From the cell containing the given text, extract its center point as (x, y) coordinate. 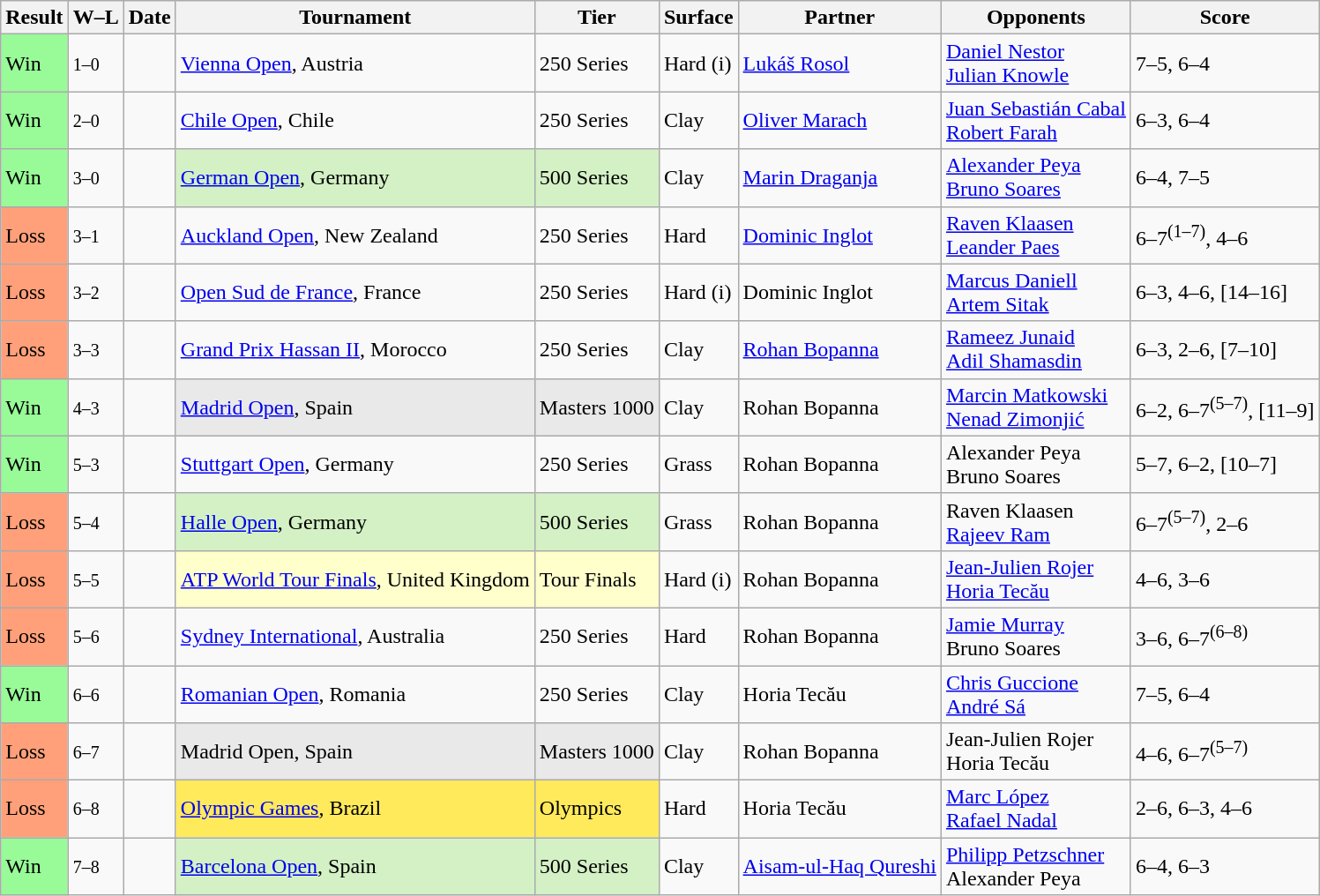
Opponents (1035, 18)
2–6, 6–3, 4–6 (1224, 810)
Grand Prix Hassan II, Morocco (354, 349)
Score (1224, 18)
Surface (698, 18)
Marcin Matkowski Nenad Zimonjić (1035, 407)
Halle Open, Germany (354, 522)
6–4, 7–5 (1224, 178)
Tour Finals (596, 579)
Result (34, 18)
6–6 (95, 693)
6–3, 4–6, [14–16] (1224, 293)
4–3 (95, 407)
6–3, 6–4 (1224, 120)
3–3 (95, 349)
Olympics (596, 810)
6–4, 6–3 (1224, 866)
ATP World Tour Finals, United Kingdom (354, 579)
5–4 (95, 522)
6–2, 6–7(5–7), [11–9] (1224, 407)
Sydney International, Australia (354, 637)
Olympic Games, Brazil (354, 810)
Vienna Open, Austria (354, 63)
3–1 (95, 235)
Aisam-ul-Haq Qureshi (839, 866)
2–0 (95, 120)
Chile Open, Chile (354, 120)
Rameez Junaid Adil Shamasdin (1035, 349)
Juan Sebastián Cabal Robert Farah (1035, 120)
Romanian Open, Romania (354, 693)
Marc López Rafael Nadal (1035, 810)
5–6 (95, 637)
Raven Klaasen Rajeev Ram (1035, 522)
6–7(5–7), 2–6 (1224, 522)
Lukáš Rosol (839, 63)
Open Sud de France, France (354, 293)
6–8 (95, 810)
3–0 (95, 178)
7–8 (95, 866)
Marcus Daniell Artem Sitak (1035, 293)
3–2 (95, 293)
Marin Draganja (839, 178)
Jamie Murray Bruno Soares (1035, 637)
Oliver Marach (839, 120)
Auckland Open, New Zealand (354, 235)
German Open, Germany (354, 178)
Daniel Nestor Julian Knowle (1035, 63)
W–L (95, 18)
Partner (839, 18)
Date (150, 18)
4–6, 3–6 (1224, 579)
6–3, 2–6, [7–10] (1224, 349)
Stuttgart Open, Germany (354, 464)
Raven Klaasen Leander Paes (1035, 235)
5–3 (95, 464)
Chris Guccione André Sá (1035, 693)
Philipp Petzschner Alexander Peya (1035, 866)
Tournament (354, 18)
5–7, 6–2, [10–7] (1224, 464)
Barcelona Open, Spain (354, 866)
1–0 (95, 63)
5–5 (95, 579)
6–7 (95, 751)
4–6, 6–7(5–7) (1224, 751)
3–6, 6–7(6–8) (1224, 637)
6–7(1–7), 4–6 (1224, 235)
Tier (596, 18)
